Capture the cell that displays the provided text and extract its [X, Y] central coordinate. 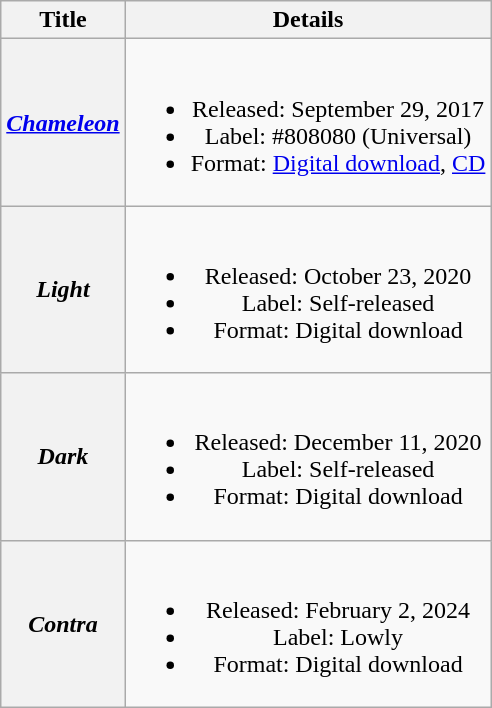
Details [308, 20]
Light [63, 290]
Chameleon [63, 122]
Title [63, 20]
Released: October 23, 2020Label: Self-releasedFormat: Digital download [308, 290]
Released: December 11, 2020Label: Self-releasedFormat: Digital download [308, 456]
Contra [63, 624]
Released: September 29, 2017Label: #808080 (Universal)Format: Digital download, CD [308, 122]
Released: February 2, 2024Label: LowlyFormat: Digital download [308, 624]
Dark [63, 456]
